Find where the given text appears and provide that cell's center as [X, Y] coordinate. 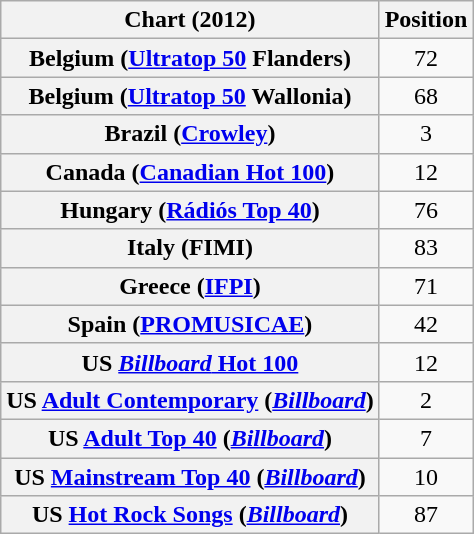
72 [426, 58]
42 [426, 324]
US Hot Rock Songs (Billboard) [190, 515]
Belgium (Ultratop 50 Flanders) [190, 58]
71 [426, 286]
68 [426, 96]
Chart (2012) [190, 20]
Position [426, 20]
Canada (Canadian Hot 100) [190, 172]
Spain (PROMUSICAE) [190, 324]
Hungary (Rádiós Top 40) [190, 210]
76 [426, 210]
10 [426, 477]
Brazil (Crowley) [190, 134]
Italy (FIMI) [190, 248]
US Adult Top 40 (Billboard) [190, 438]
Belgium (Ultratop 50 Wallonia) [190, 96]
US Adult Contemporary (Billboard) [190, 400]
83 [426, 248]
US Billboard Hot 100 [190, 362]
2 [426, 400]
US Mainstream Top 40 (Billboard) [190, 477]
87 [426, 515]
7 [426, 438]
3 [426, 134]
Greece (IFPI) [190, 286]
